Return the [X, Y] coordinate for the center point of the cell that contains the specified text.  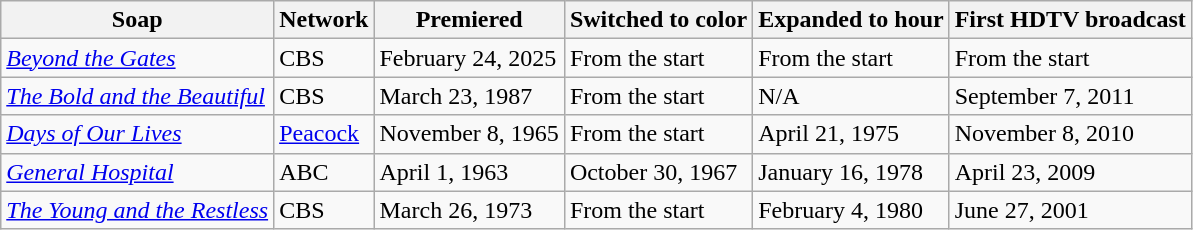
September 7, 2011 [1070, 96]
October 30, 1967 [658, 172]
Expanded to hour [851, 20]
Days of Our Lives [138, 134]
Network [324, 20]
Switched to color [658, 20]
Premiered [469, 20]
April 23, 2009 [1070, 172]
April 1, 1963 [469, 172]
February 24, 2025 [469, 58]
Soap [138, 20]
The Bold and the Beautiful [138, 96]
The Young and the Restless [138, 210]
Beyond the Gates [138, 58]
N/A [851, 96]
November 8, 2010 [1070, 134]
January 16, 1978 [851, 172]
June 27, 2001 [1070, 210]
November 8, 1965 [469, 134]
March 23, 1987 [469, 96]
First HDTV broadcast [1070, 20]
March 26, 1973 [469, 210]
Peacock [324, 134]
April 21, 1975 [851, 134]
February 4, 1980 [851, 210]
ABC [324, 172]
General Hospital [138, 172]
